For the text-containing cell, return its midpoint in (x, y) coordinate format. 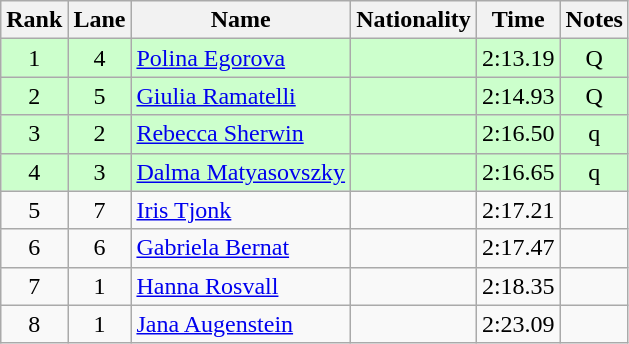
Notes (594, 20)
2:16.50 (518, 134)
Name (241, 20)
Jana Augenstein (241, 324)
Nationality (414, 20)
2:23.09 (518, 324)
2:16.65 (518, 172)
2:17.21 (518, 210)
2:14.93 (518, 96)
Time (518, 20)
2:13.19 (518, 58)
Hanna Rosvall (241, 286)
Dalma Matyasovszky (241, 172)
2:18.35 (518, 286)
Lane (100, 20)
Gabriela Bernat (241, 248)
Polina Egorova (241, 58)
8 (34, 324)
Rebecca Sherwin (241, 134)
Giulia Ramatelli (241, 96)
Rank (34, 20)
Iris Tjonk (241, 210)
2:17.47 (518, 248)
